Determine the (x, y) coordinate at the center of the cell enclosing the given text.  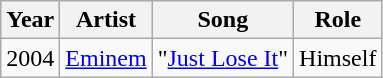
Role (338, 20)
2004 (30, 58)
Himself (338, 58)
Eminem (106, 58)
"Just Lose It" (222, 58)
Artist (106, 20)
Song (222, 20)
Year (30, 20)
